Provide the (X, Y) coordinate of the cell's center where the given text is located.  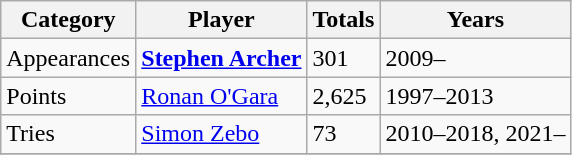
2010–2018, 2021– (476, 134)
73 (344, 134)
Tries (68, 134)
1997–2013 (476, 96)
Years (476, 20)
Ronan O'Gara (222, 96)
Appearances (68, 58)
Simon Zebo (222, 134)
Stephen Archer (222, 58)
Points (68, 96)
2009– (476, 58)
Player (222, 20)
301 (344, 58)
Category (68, 20)
Totals (344, 20)
2,625 (344, 96)
